Capture the cell that displays the provided text and extract its [x, y] central coordinate. 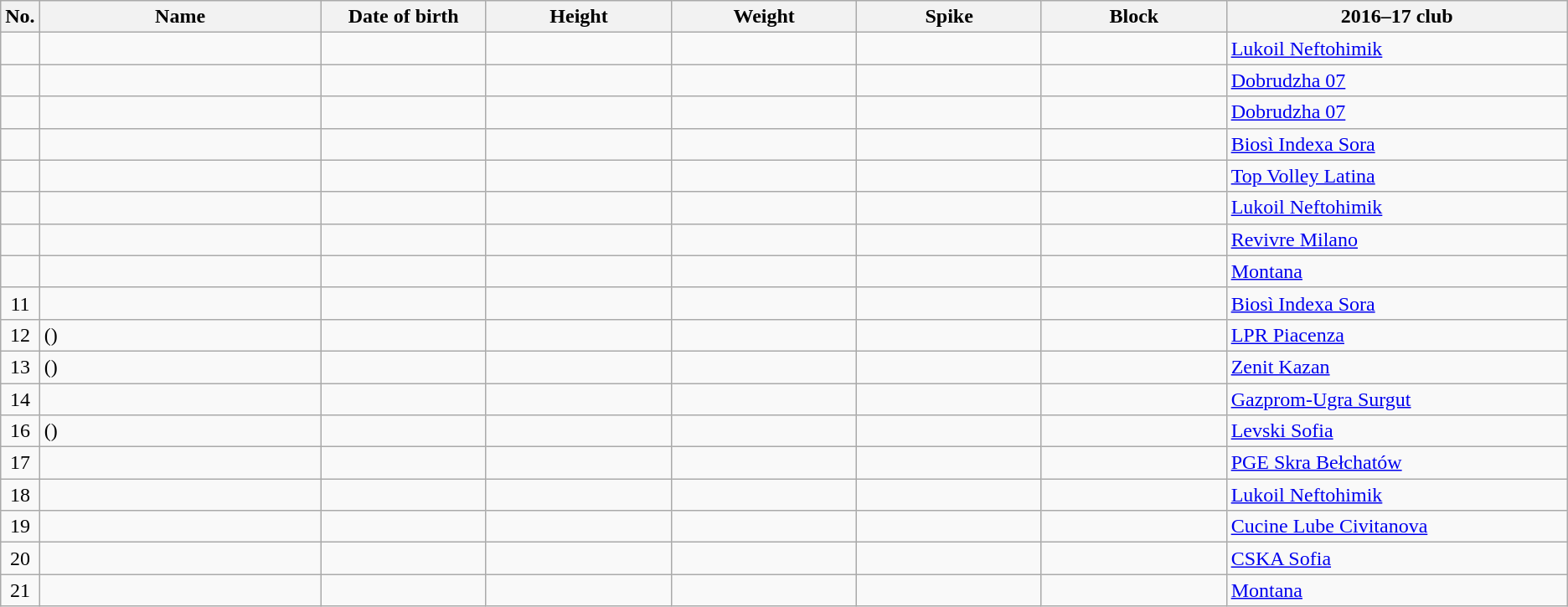
Levski Sofia [1397, 431]
2016–17 club [1397, 17]
13 [20, 367]
21 [20, 590]
11 [20, 303]
Weight [764, 17]
LPR Piacenza [1397, 335]
18 [20, 495]
PGE Skra Bełchatów [1397, 463]
Cucine Lube Civitanova [1397, 527]
Height [578, 17]
16 [20, 431]
Gazprom-Ugra Surgut [1397, 399]
12 [20, 335]
19 [20, 527]
Spike [950, 17]
Name [180, 17]
Revivre Milano [1397, 239]
CSKA Sofia [1397, 558]
Zenit Kazan [1397, 367]
Block [1134, 17]
17 [20, 463]
Top Volley Latina [1397, 176]
20 [20, 558]
14 [20, 399]
Date of birth [404, 17]
No. [20, 17]
